From the cell containing the given text, extract its center point as (X, Y) coordinate. 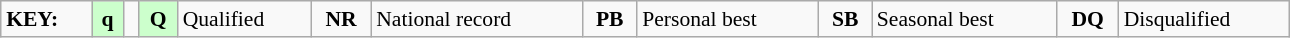
KEY: (46, 19)
Personal best (728, 19)
Seasonal best (964, 19)
q (108, 19)
DQ (1088, 19)
Q (158, 19)
PB (610, 19)
NR (341, 19)
Disqualified (1204, 19)
SB (846, 19)
National record (476, 19)
Qualified (244, 19)
